Pinpoint the cell where the given text exists, returning its [X, Y] midpoint coordinate. 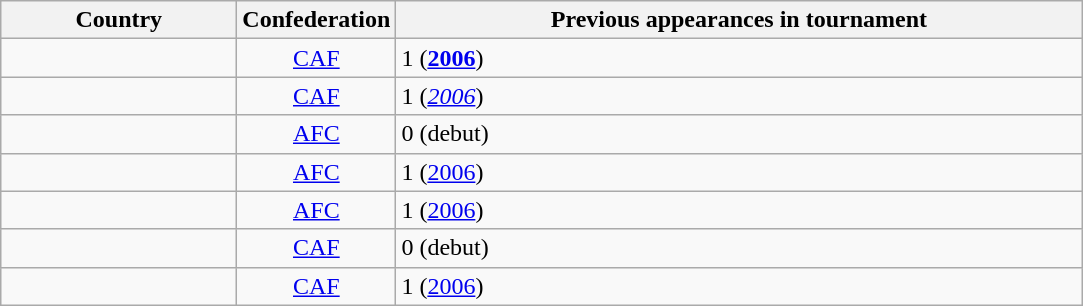
Confederation [316, 20]
Previous appearances in tournament [739, 20]
Country [119, 20]
